Output the [X, Y] coordinate of the center of the cell containing the given text.  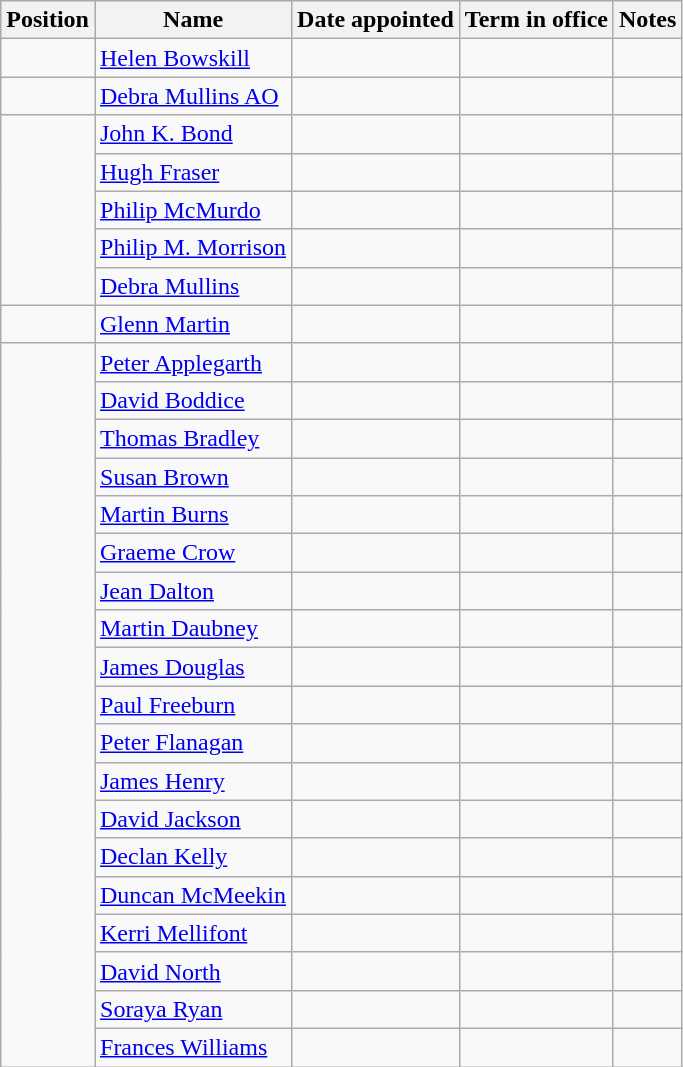
David North [192, 971]
Kerri Mellifont [192, 933]
Peter Applegarth [192, 362]
Term in office [536, 20]
Debra Mullins AO [192, 96]
Hugh Fraser [192, 172]
David Jackson [192, 819]
Graeme Crow [192, 553]
Glenn Martin [192, 324]
Duncan McMeekin [192, 895]
Debra Mullins [192, 286]
Paul Freeburn [192, 705]
Helen Bowskill [192, 58]
Declan Kelly [192, 857]
John K. Bond [192, 134]
Philip McMurdo [192, 210]
Martin Daubney [192, 629]
David Boddice [192, 400]
James Henry [192, 781]
James Douglas [192, 667]
Peter Flanagan [192, 743]
Notes [647, 20]
Martin Burns [192, 515]
Name [192, 20]
Jean Dalton [192, 591]
Frances Williams [192, 1047]
Date appointed [376, 20]
Thomas Bradley [192, 438]
Soraya Ryan [192, 1009]
Susan Brown [192, 477]
Philip M. Morrison [192, 248]
Position [48, 20]
